Find where the given text appears and provide that cell's center as (X, Y) coordinate. 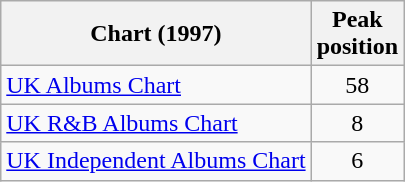
UK Albums Chart (156, 85)
6 (357, 161)
Peakposition (357, 34)
8 (357, 123)
UK R&B Albums Chart (156, 123)
UK Independent Albums Chart (156, 161)
Chart (1997) (156, 34)
58 (357, 85)
